For the text-containing cell, return its midpoint in (X, Y) coordinate format. 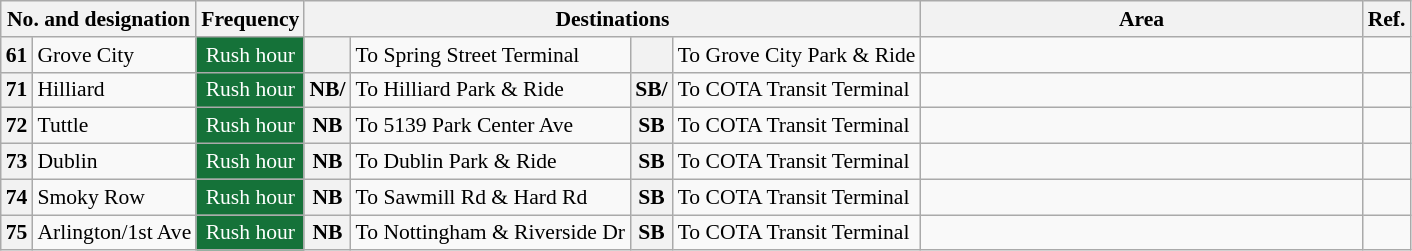
75 (17, 233)
SB/ (652, 90)
No. and designation (99, 19)
To Spring Street Terminal (490, 55)
Frequency (250, 19)
74 (17, 197)
Ref. (1387, 19)
To Grove City Park & Ride (797, 55)
To 5139 Park Center Ave (490, 126)
71 (17, 90)
72 (17, 126)
61 (17, 55)
Hilliard (114, 90)
Arlington/1st Ave (114, 233)
73 (17, 162)
Tuttle (114, 126)
To Dublin Park & Ride (490, 162)
Dublin (114, 162)
NB/ (327, 90)
Area (1141, 19)
To Sawmill Rd & Hard Rd (490, 197)
Grove City (114, 55)
Destinations (612, 19)
To Hilliard Park & Ride (490, 90)
To Nottingham & Riverside Dr (490, 233)
Smoky Row (114, 197)
